From the cell containing the given text, extract its center point as [X, Y] coordinate. 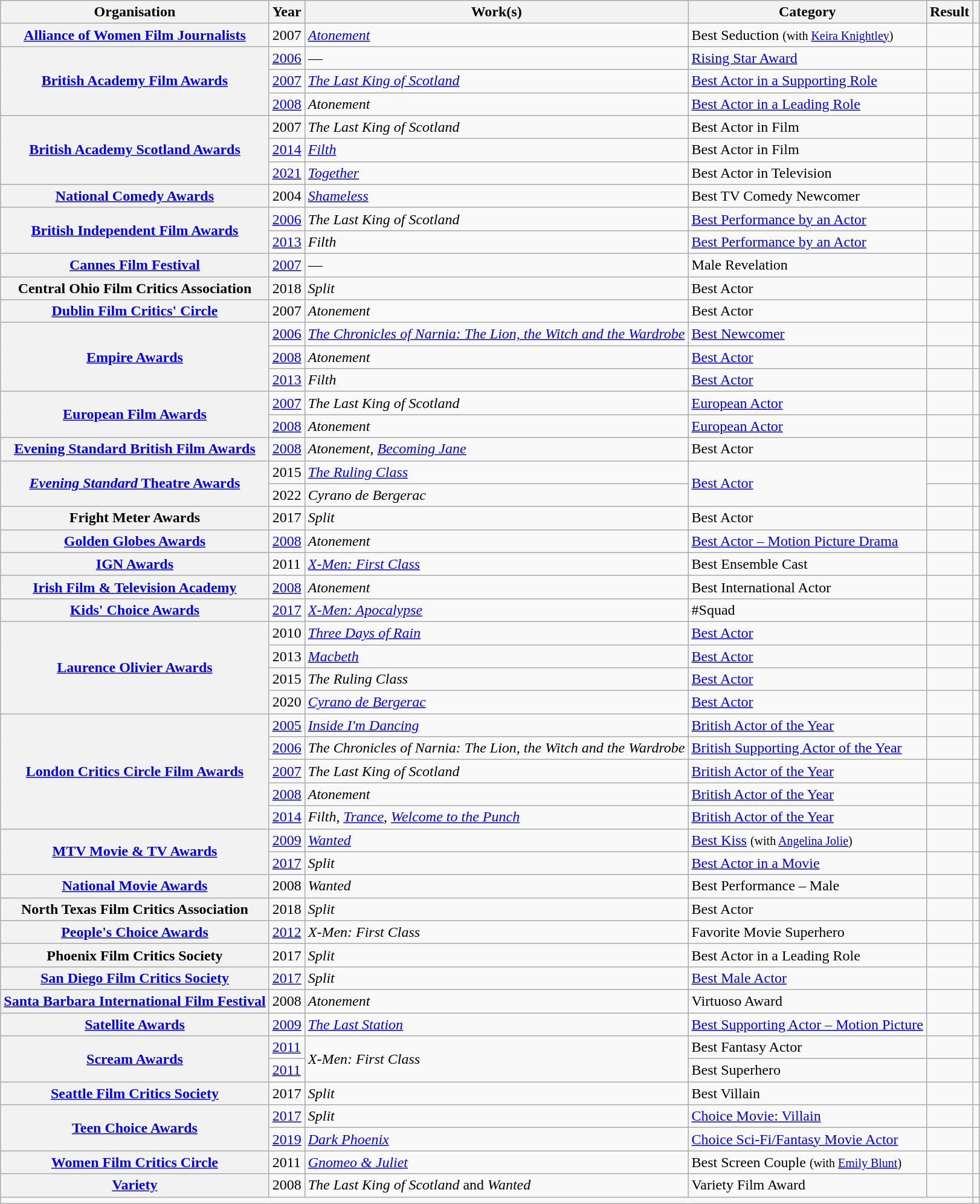
British Academy Film Awards [135, 81]
2010 [286, 633]
Santa Barbara International Film Festival [135, 1001]
2022 [286, 495]
Best Actor in a Movie [807, 863]
British Independent Film Awards [135, 230]
Best Seduction (with Keira Knightley) [807, 35]
The Last King of Scotland and Wanted [497, 1185]
Shameless [497, 196]
Best Actor – Motion Picture Drama [807, 541]
British Supporting Actor of the Year [807, 748]
Atonement, Becoming Jane [497, 449]
Best Male Actor [807, 978]
Best Newcomer [807, 334]
Best Superhero [807, 1070]
MTV Movie & TV Awards [135, 852]
The Last Station [497, 1024]
Filth, Trance, Welcome to the Punch [497, 817]
Gnomeo & Juliet [497, 1162]
Cannes Film Festival [135, 265]
Rising Star Award [807, 58]
Seattle Film Critics Society [135, 1093]
Central Ohio Film Critics Association [135, 288]
Best Supporting Actor – Motion Picture [807, 1024]
Women Film Critics Circle [135, 1162]
British Academy Scotland Awards [135, 150]
Category [807, 12]
Alliance of Women Film Journalists [135, 35]
X-Men: Apocalypse [497, 610]
Variety Film Award [807, 1185]
National Movie Awards [135, 886]
2021 [286, 173]
Result [949, 12]
North Texas Film Critics Association [135, 909]
2020 [286, 702]
Best International Actor [807, 587]
IGN Awards [135, 564]
2019 [286, 1139]
Work(s) [497, 12]
Satellite Awards [135, 1024]
Evening Standard British Film Awards [135, 449]
San Diego Film Critics Society [135, 978]
Inside I'm Dancing [497, 725]
National Comedy Awards [135, 196]
Virtuoso Award [807, 1001]
Irish Film & Television Academy [135, 587]
Best Performance – Male [807, 886]
Together [497, 173]
Best TV Comedy Newcomer [807, 196]
Best Fantasy Actor [807, 1047]
Favorite Movie Superhero [807, 932]
2012 [286, 932]
Best Actor in a Supporting Role [807, 81]
Fright Meter Awards [135, 518]
Dublin Film Critics' Circle [135, 311]
Organisation [135, 12]
Dark Phoenix [497, 1139]
Empire Awards [135, 357]
Year [286, 12]
2005 [286, 725]
Best Ensemble Cast [807, 564]
Choice Sci-Fi/Fantasy Movie Actor [807, 1139]
2004 [286, 196]
Three Days of Rain [497, 633]
Male Revelation [807, 265]
Phoenix Film Critics Society [135, 955]
People's Choice Awards [135, 932]
Best Kiss (with Angelina Jolie) [807, 840]
Best Villain [807, 1093]
Best Actor in Television [807, 173]
Macbeth [497, 656]
Golden Globes Awards [135, 541]
Kids' Choice Awards [135, 610]
London Critics Circle Film Awards [135, 771]
Scream Awards [135, 1059]
Variety [135, 1185]
#Squad [807, 610]
Choice Movie: Villain [807, 1116]
Best Screen Couple (with Emily Blunt) [807, 1162]
European Film Awards [135, 415]
Evening Standard Theatre Awards [135, 484]
Teen Choice Awards [135, 1128]
Laurence Olivier Awards [135, 667]
